Determine the (x, y) coordinate at the center of the cell enclosing the given text.  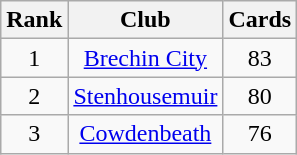
Stenhousemuir (146, 96)
3 (34, 134)
Cards (260, 20)
1 (34, 58)
Cowdenbeath (146, 134)
80 (260, 96)
Brechin City (146, 58)
83 (260, 58)
2 (34, 96)
Rank (34, 20)
76 (260, 134)
Club (146, 20)
